Search for the cell housing the specified text and yield its [x, y] center coordinate. 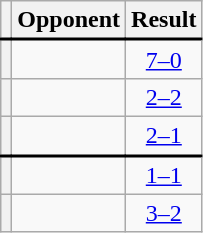
2–1 [164, 136]
1–1 [164, 174]
2–2 [164, 97]
7–0 [164, 60]
3–2 [164, 213]
Opponent [69, 20]
Result [164, 20]
